Output the (X, Y) coordinate of the center of the cell containing the given text.  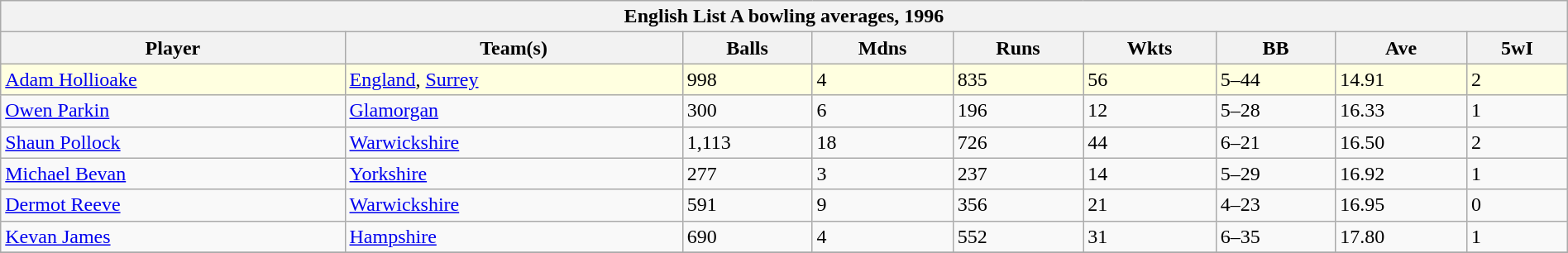
18 (882, 142)
Team(s) (514, 48)
591 (748, 205)
5–28 (1275, 111)
0 (1518, 205)
14.91 (1401, 79)
277 (748, 174)
Wkts (1150, 48)
Yorkshire (514, 174)
14 (1150, 174)
5wI (1518, 48)
3 (882, 174)
726 (1017, 142)
Kevan James (173, 236)
Michael Bevan (173, 174)
Ave (1401, 48)
690 (748, 236)
BB (1275, 48)
31 (1150, 236)
1,113 (748, 142)
English List A bowling averages, 1996 (784, 17)
5–44 (1275, 79)
England, Surrey (514, 79)
17.80 (1401, 236)
5–29 (1275, 174)
Glamorgan (514, 111)
16.50 (1401, 142)
196 (1017, 111)
16.33 (1401, 111)
Balls (748, 48)
Runs (1017, 48)
Player (173, 48)
835 (1017, 79)
552 (1017, 236)
6–35 (1275, 236)
6–21 (1275, 142)
356 (1017, 205)
21 (1150, 205)
6 (882, 111)
Shaun Pollock (173, 142)
4–23 (1275, 205)
Owen Parkin (173, 111)
998 (748, 79)
12 (1150, 111)
44 (1150, 142)
56 (1150, 79)
16.92 (1401, 174)
Adam Hollioake (173, 79)
Dermot Reeve (173, 205)
16.95 (1401, 205)
9 (882, 205)
Hampshire (514, 236)
300 (748, 111)
Mdns (882, 48)
237 (1017, 174)
